Find where the given text appears and provide that cell's center as [x, y] coordinate. 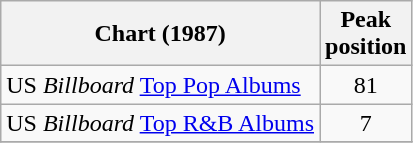
Chart (1987) [160, 34]
7 [366, 123]
81 [366, 85]
Peakposition [366, 34]
US Billboard Top R&B Albums [160, 123]
US Billboard Top Pop Albums [160, 85]
